Extract the (X, Y) coordinate from the center of the cell holding the provided text.  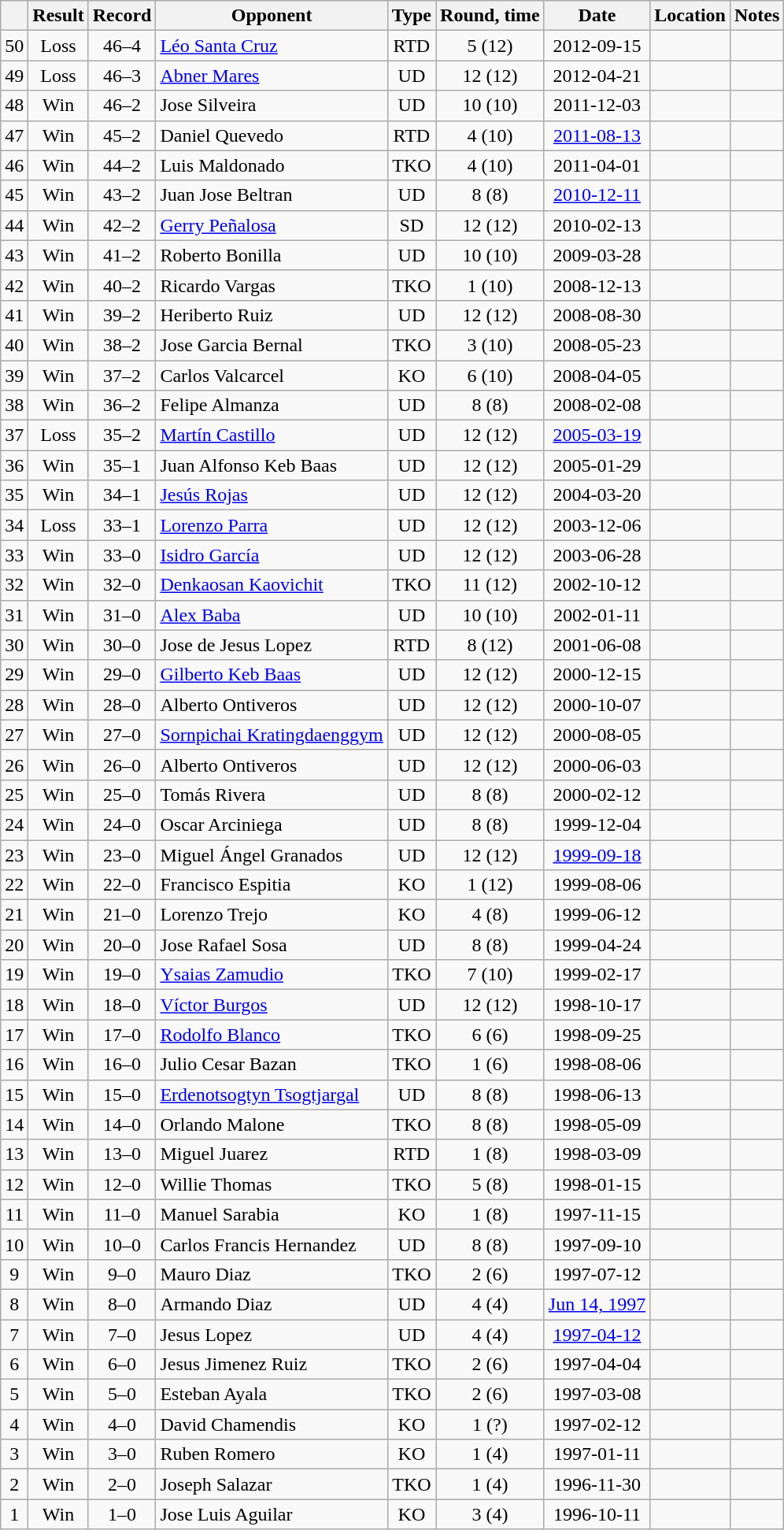
13–0 (122, 1154)
1 (14, 1514)
2 (14, 1484)
2004-03-20 (597, 495)
1998-06-13 (597, 1095)
7–0 (122, 1335)
39 (14, 376)
Mauro Diaz (272, 1274)
3 (14, 1454)
30–0 (122, 645)
Juan Alfonso Keb Baas (272, 465)
22–0 (122, 885)
1998-05-09 (597, 1124)
23–0 (122, 854)
1997-02-12 (597, 1424)
Tomás Rivera (272, 795)
Jose de Jesus Lopez (272, 645)
1 (?) (490, 1424)
Ysaias Zamudio (272, 975)
Isidro García (272, 555)
9–0 (122, 1274)
1999-09-18 (597, 854)
David Chamendis (272, 1424)
12 (14, 1184)
2005-03-19 (597, 435)
8 (12) (490, 645)
Type (411, 16)
Martín Castillo (272, 435)
20 (14, 945)
Daniel Quevedo (272, 135)
1998-10-17 (597, 1005)
1999-06-12 (597, 915)
6–0 (122, 1365)
16–0 (122, 1065)
34 (14, 525)
4 (14, 1424)
21–0 (122, 915)
3 (10) (490, 345)
14–0 (122, 1124)
36–2 (122, 406)
47 (14, 135)
2005-01-29 (597, 465)
1999-08-06 (597, 885)
2008-04-05 (597, 376)
Record (122, 16)
43–2 (122, 195)
5–0 (122, 1395)
1997-04-04 (597, 1365)
38 (14, 406)
33–1 (122, 525)
Miguel Juarez (272, 1154)
3–0 (122, 1454)
Felipe Almanza (272, 406)
6 (14, 1365)
Date (597, 16)
2011-12-03 (597, 106)
31–0 (122, 615)
41 (14, 315)
Alex Baba (272, 615)
4–0 (122, 1424)
28 (14, 705)
35–1 (122, 465)
Heriberto Ruiz (272, 315)
Lorenzo Trejo (272, 915)
17–0 (122, 1035)
29–0 (122, 675)
2002-10-12 (597, 585)
30 (14, 645)
10–0 (122, 1244)
45–2 (122, 135)
Abner Mares (272, 76)
37–2 (122, 376)
Ruben Romero (272, 1454)
2003-12-06 (597, 525)
28–0 (122, 705)
13 (14, 1154)
33–0 (122, 555)
34–1 (122, 495)
49 (14, 76)
46–3 (122, 76)
33 (14, 555)
1999-02-17 (597, 975)
5 (14, 1395)
1999-04-24 (597, 945)
14 (14, 1124)
42–2 (122, 225)
2008-05-23 (597, 345)
15 (14, 1095)
Carlos Francis Hernandez (272, 1244)
21 (14, 915)
2011-04-01 (597, 165)
15–0 (122, 1095)
2010-12-11 (597, 195)
Manuel Sarabia (272, 1214)
1998-03-09 (597, 1154)
19–0 (122, 975)
1997-04-12 (597, 1335)
2000-12-15 (597, 675)
2002-01-11 (597, 615)
2–0 (122, 1484)
42 (14, 285)
31 (14, 615)
46–2 (122, 106)
SD (411, 225)
Léo Santa Cruz (272, 46)
11–0 (122, 1214)
Esteban Ayala (272, 1395)
46–4 (122, 46)
1 (12) (490, 885)
44 (14, 225)
2009-03-28 (597, 255)
18 (14, 1005)
2000-06-03 (597, 765)
43 (14, 255)
Jose Luis Aguilar (272, 1514)
19 (14, 975)
Oscar Arciniega (272, 824)
7 (10) (490, 975)
Joseph Salazar (272, 1484)
1997-07-12 (597, 1274)
18–0 (122, 1005)
2010-02-13 (597, 225)
Location (690, 16)
2000-08-05 (597, 735)
2001-06-08 (597, 645)
1–0 (122, 1514)
1999-12-04 (597, 824)
1998-01-15 (597, 1184)
25 (14, 795)
26–0 (122, 765)
50 (14, 46)
Carlos Valcarcel (272, 376)
29 (14, 675)
8 (14, 1304)
Willie Thomas (272, 1184)
36 (14, 465)
10 (14, 1244)
Gerry Peñalosa (272, 225)
2000-02-12 (597, 795)
32–0 (122, 585)
35–2 (122, 435)
Orlando Malone (272, 1124)
Result (58, 16)
2011-08-13 (597, 135)
1997-11-15 (597, 1214)
25–0 (122, 795)
1 (10) (490, 285)
Gilberto Keb Baas (272, 675)
Jose Rafael Sosa (272, 945)
2000-10-07 (597, 705)
2012-09-15 (597, 46)
12–0 (122, 1184)
1998-08-06 (597, 1065)
Julio Cesar Bazan (272, 1065)
Jesús Rojas (272, 495)
Denkaosan Kaovichit (272, 585)
Jose Garcia Bernal (272, 345)
Juan Jose Beltran (272, 195)
1997-09-10 (597, 1244)
24–0 (122, 824)
Opponent (272, 16)
Jose Silveira (272, 106)
1997-01-11 (597, 1454)
41–2 (122, 255)
Armando Diaz (272, 1304)
27–0 (122, 735)
Round, time (490, 16)
6 (6) (490, 1035)
39–2 (122, 315)
2008-12-13 (597, 285)
2012-04-21 (597, 76)
26 (14, 765)
35 (14, 495)
Francisco Espitia (272, 885)
2008-02-08 (597, 406)
1996-10-11 (597, 1514)
23 (14, 854)
46 (14, 165)
Notes (756, 16)
Rodolfo Blanco (272, 1035)
Víctor Burgos (272, 1005)
48 (14, 106)
Jesus Lopez (272, 1335)
37 (14, 435)
2003-06-28 (597, 555)
Roberto Bonilla (272, 255)
7 (14, 1335)
24 (14, 824)
Sornpichai Kratingdaenggym (272, 735)
44–2 (122, 165)
Lorenzo Parra (272, 525)
1997-03-08 (597, 1395)
38–2 (122, 345)
45 (14, 195)
2008-08-30 (597, 315)
22 (14, 885)
4 (8) (490, 915)
9 (14, 1274)
5 (12) (490, 46)
11 (14, 1214)
1 (6) (490, 1065)
Jesus Jimenez Ruiz (272, 1365)
40 (14, 345)
Luis Maldonado (272, 165)
5 (8) (490, 1184)
Erdenotsogtyn Tsogtjargal (272, 1095)
Miguel Ángel Granados (272, 854)
17 (14, 1035)
16 (14, 1065)
40–2 (122, 285)
32 (14, 585)
11 (12) (490, 585)
27 (14, 735)
8–0 (122, 1304)
1996-11-30 (597, 1484)
Jun 14, 1997 (597, 1304)
3 (4) (490, 1514)
1998-09-25 (597, 1035)
20–0 (122, 945)
6 (10) (490, 376)
Ricardo Vargas (272, 285)
